Capture the cell that displays the provided text and extract its (x, y) central coordinate. 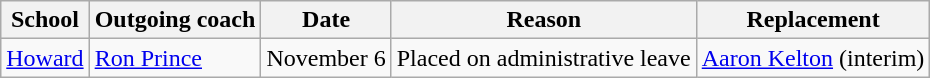
Placed on administrative leave (544, 58)
Outgoing coach (175, 20)
Ron Prince (175, 58)
Howard (45, 58)
Replacement (813, 20)
School (45, 20)
Date (326, 20)
November 6 (326, 58)
Reason (544, 20)
Aaron Kelton (interim) (813, 58)
